Search for the cell housing the specified text and yield its (x, y) center coordinate. 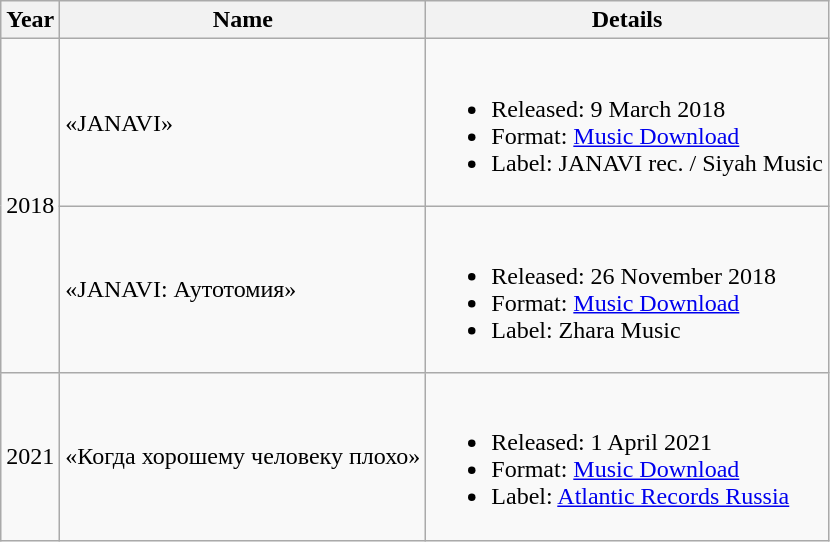
«JANAVI» (243, 122)
2018 (30, 206)
Year (30, 20)
2021 (30, 456)
Released: 9 March 2018Format: Music DownloadLabel: JANAVI rec. / Siyah Music (628, 122)
«JANAVI: Аутотомия» (243, 290)
Released: 26 November 2018Format: Music DownloadLabel: Zhara Music (628, 290)
«Когда хорошему человеку плохо» (243, 456)
Released: 1 April 2021Format: Music DownloadLabel: Atlantic Records Russia (628, 456)
Name (243, 20)
Details (628, 20)
